Determine the (X, Y) coordinate at the center of the cell enclosing the given text.  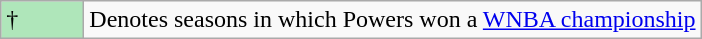
† (42, 20)
Denotes seasons in which Powers won a WNBA championship (392, 20)
